Output the (X, Y) coordinate of the center of the cell containing the given text.  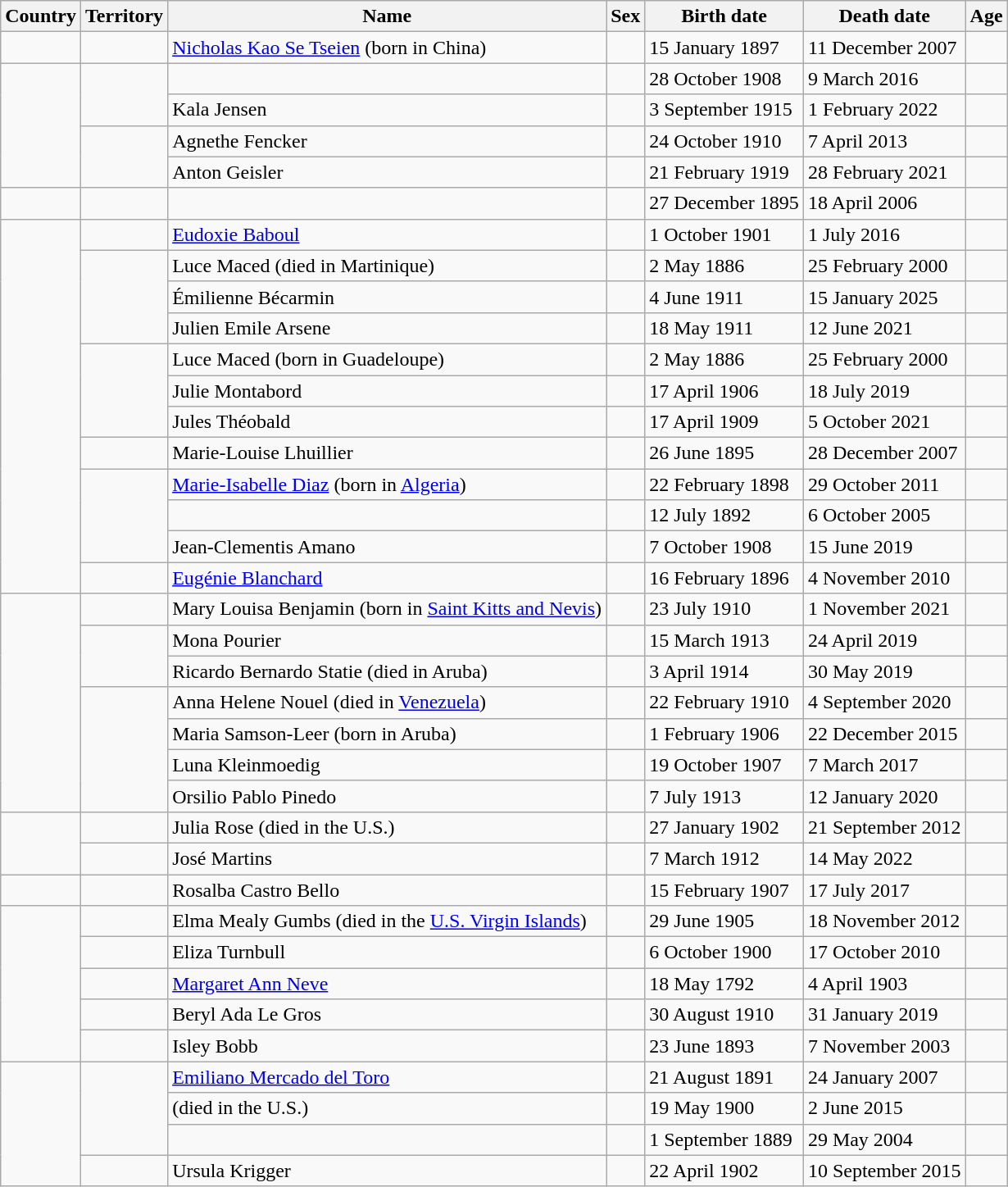
23 July 1910 (724, 609)
27 December 1895 (724, 203)
Luna Kleinmoedig (387, 765)
1 February 2022 (884, 110)
21 August 1891 (724, 1077)
4 November 2010 (884, 578)
22 December 2015 (884, 734)
22 February 1910 (724, 703)
15 June 2019 (884, 547)
7 March 1912 (724, 858)
Julia Rose (died in the U.S.) (387, 827)
Jules Théobald (387, 422)
Nicholas Kao Se Tseien (born in China) (387, 48)
22 February 1898 (724, 484)
6 October 1900 (724, 953)
15 March 1913 (724, 640)
7 July 1913 (724, 796)
Death date (884, 16)
Name (387, 16)
28 October 1908 (724, 79)
28 December 2007 (884, 453)
7 April 2013 (884, 141)
Ricardo Bernardo Statie (died in Aruba) (387, 671)
Eugénie Blanchard (387, 578)
Birth date (724, 16)
1 February 1906 (724, 734)
3 April 1914 (724, 671)
11 December 2007 (884, 48)
29 May 2004 (884, 1139)
23 June 1893 (724, 1046)
17 July 2017 (884, 889)
Territory (124, 16)
14 May 2022 (884, 858)
9 March 2016 (884, 79)
Eudoxie Baboul (387, 234)
Beryl Ada Le Gros (387, 1015)
7 November 2003 (884, 1046)
Anna Helene Nouel (died in Venezuela) (387, 703)
7 March 2017 (884, 765)
2 June 2015 (884, 1108)
Anton Geisler (387, 172)
Maria Samson-Leer (born in Aruba) (387, 734)
Margaret Ann Neve (387, 984)
17 October 2010 (884, 953)
Eliza Turnbull (387, 953)
Rosalba Castro Bello (387, 889)
5 October 2021 (884, 422)
12 January 2020 (884, 796)
15 February 1907 (724, 889)
Kala Jensen (387, 110)
18 May 1911 (724, 328)
Isley Bobb (387, 1046)
17 April 1906 (724, 391)
Julien Emile Arsene (387, 328)
(died in the U.S.) (387, 1108)
Sex (626, 16)
Jean-Clementis Amano (387, 547)
18 July 2019 (884, 391)
19 May 1900 (724, 1108)
Luce Maced (born in Guadeloupe) (387, 359)
Agnethe Fencker (387, 141)
Julie Montabord (387, 391)
1 July 2016 (884, 234)
Emiliano Mercado del Toro (387, 1077)
24 January 2007 (884, 1077)
4 April 1903 (884, 984)
21 September 2012 (884, 827)
1 November 2021 (884, 609)
24 April 2019 (884, 640)
1 September 1889 (724, 1139)
Marie-Louise Lhuillier (387, 453)
30 August 1910 (724, 1015)
18 November 2012 (884, 921)
Mary Louisa Benjamin (born in Saint Kitts and Nevis) (387, 609)
7 October 1908 (724, 547)
Émilienne Bécarmin (387, 297)
3 September 1915 (724, 110)
12 June 2021 (884, 328)
Luce Maced (died in Martinique) (387, 266)
4 September 2020 (884, 703)
6 October 2005 (884, 516)
Country (41, 16)
31 January 2019 (884, 1015)
24 October 1910 (724, 141)
21 February 1919 (724, 172)
22 April 1902 (724, 1171)
16 February 1896 (724, 578)
4 June 1911 (724, 297)
Ursula Krigger (387, 1171)
19 October 1907 (724, 765)
18 May 1792 (724, 984)
26 June 1895 (724, 453)
28 February 2021 (884, 172)
17 April 1909 (724, 422)
Elma Mealy Gumbs (died in the U.S. Virgin Islands) (387, 921)
Mona Pourier (387, 640)
15 January 1897 (724, 48)
15 January 2025 (884, 297)
12 July 1892 (724, 516)
29 October 2011 (884, 484)
Age (987, 16)
José Martins (387, 858)
29 June 1905 (724, 921)
30 May 2019 (884, 671)
1 October 1901 (724, 234)
10 September 2015 (884, 1171)
Orsilio Pablo Pinedo (387, 796)
18 April 2006 (884, 203)
27 January 1902 (724, 827)
Marie-Isabelle Diaz (born in Algeria) (387, 484)
